Capture the cell that displays the provided text and extract its [x, y] central coordinate. 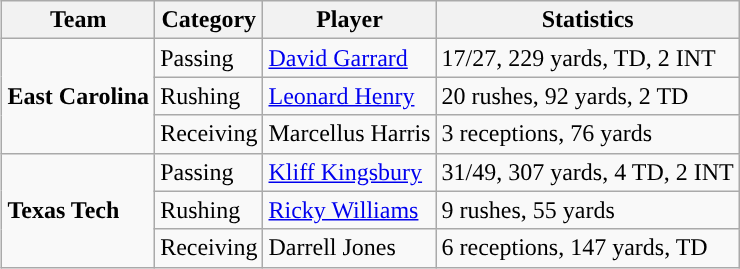
Category [209, 20]
Marcellus Harris [350, 134]
9 rushes, 55 yards [588, 210]
31/49, 307 yards, 4 TD, 2 INT [588, 172]
Kliff Kingsbury [350, 172]
Team [78, 20]
20 rushes, 92 yards, 2 TD [588, 96]
17/27, 229 yards, TD, 2 INT [588, 58]
3 receptions, 76 yards [588, 134]
Statistics [588, 20]
East Carolina [78, 96]
6 receptions, 147 yards, TD [588, 248]
Leonard Henry [350, 96]
David Garrard [350, 58]
Texas Tech [78, 210]
Player [350, 20]
Ricky Williams [350, 210]
Darrell Jones [350, 248]
